Output the (X, Y) coordinate of the center of the cell containing the given text.  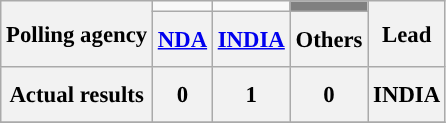
Others (329, 40)
1 (251, 95)
Polling agency (77, 34)
Lead (407, 34)
NDA (182, 40)
Actual results (77, 95)
